For the text-containing cell, return its midpoint in (X, Y) coordinate format. 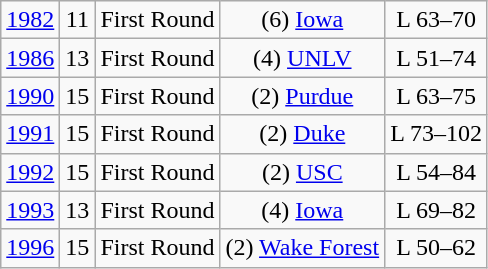
1982 (30, 20)
L 69–82 (436, 210)
L 54–84 (436, 172)
1993 (30, 210)
(2) Wake Forest (302, 248)
(2) USC (302, 172)
1986 (30, 58)
(4) Iowa (302, 210)
(4) UNLV (302, 58)
L 50–62 (436, 248)
11 (78, 20)
L 51–74 (436, 58)
L 73–102 (436, 134)
L 63–75 (436, 96)
(6) Iowa (302, 20)
1991 (30, 134)
1990 (30, 96)
1996 (30, 248)
(2) Duke (302, 134)
1992 (30, 172)
(2) Purdue (302, 96)
L 63–70 (436, 20)
